From the cell containing the given text, extract its center point as (X, Y) coordinate. 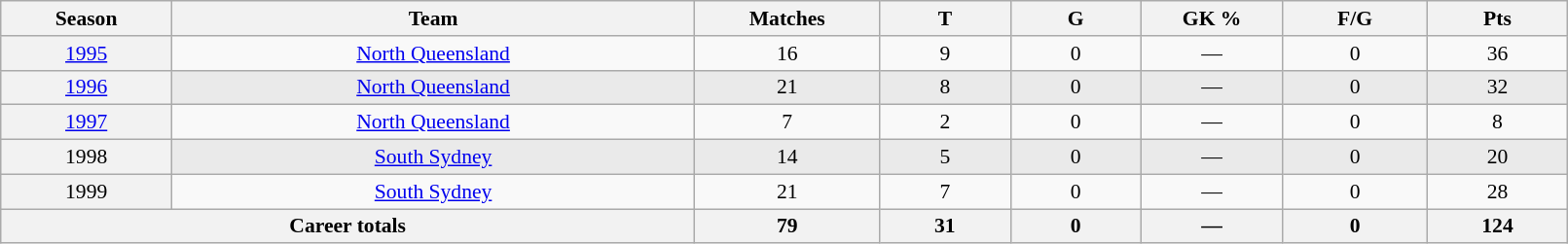
31 (945, 227)
GK % (1212, 18)
T (945, 18)
1997 (87, 122)
Matches (787, 18)
1999 (87, 192)
16 (787, 53)
Career totals (348, 227)
5 (945, 157)
79 (787, 227)
28 (1497, 192)
9 (945, 53)
14 (787, 157)
2 (945, 122)
20 (1497, 157)
F/G (1355, 18)
36 (1497, 53)
1998 (87, 157)
Season (87, 18)
1996 (87, 87)
Pts (1497, 18)
Team (434, 18)
1995 (87, 53)
G (1076, 18)
32 (1497, 87)
124 (1497, 227)
